Detect which cell encompasses the target text, then output its [X, Y] center coordinate. 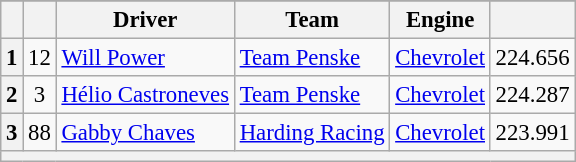
Will Power [145, 58]
Team [312, 20]
1 [12, 58]
Engine [440, 20]
224.287 [532, 95]
12 [40, 58]
Gabby Chaves [145, 133]
88 [40, 133]
223.991 [532, 133]
2 [12, 95]
Harding Racing [312, 133]
Hélio Castroneves [145, 95]
224.656 [532, 58]
Driver [145, 20]
